Return [X, Y] of the center of cell containing provided text 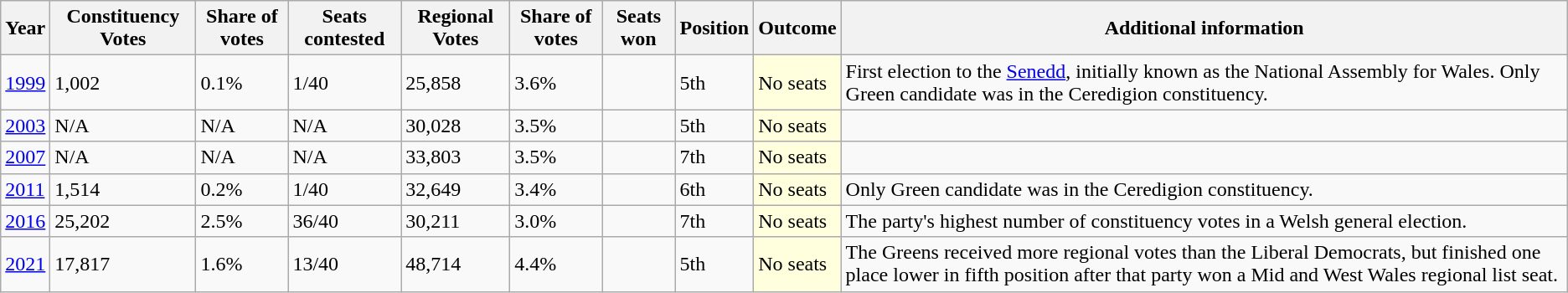
2011 [25, 189]
2003 [25, 126]
2021 [25, 265]
Regional Votes [456, 28]
1999 [25, 82]
Additional information [1204, 28]
2016 [25, 221]
Outcome [797, 28]
3.4% [556, 189]
Position [714, 28]
1,514 [123, 189]
0.1% [242, 82]
33,803 [456, 157]
32,649 [456, 189]
36/40 [345, 221]
Seats contested [345, 28]
3.0% [556, 221]
48,714 [456, 265]
17,817 [123, 265]
25,202 [123, 221]
0.2% [242, 189]
13/40 [345, 265]
30,028 [456, 126]
6th [714, 189]
1.6% [242, 265]
First election to the Senedd, initially known as the National Assembly for Wales. Only Green candidate was in the Ceredigion constituency. [1204, 82]
2.5% [242, 221]
1,002 [123, 82]
2007 [25, 157]
Only Green candidate was in the Ceredigion constituency. [1204, 189]
Seats won [638, 28]
Constituency Votes [123, 28]
30,211 [456, 221]
3.6% [556, 82]
Year [25, 28]
4.4% [556, 265]
The party's highest number of constituency votes in a Welsh general election. [1204, 221]
25,858 [456, 82]
